Extract the (x, y) coordinate from the center of the cell holding the provided text.  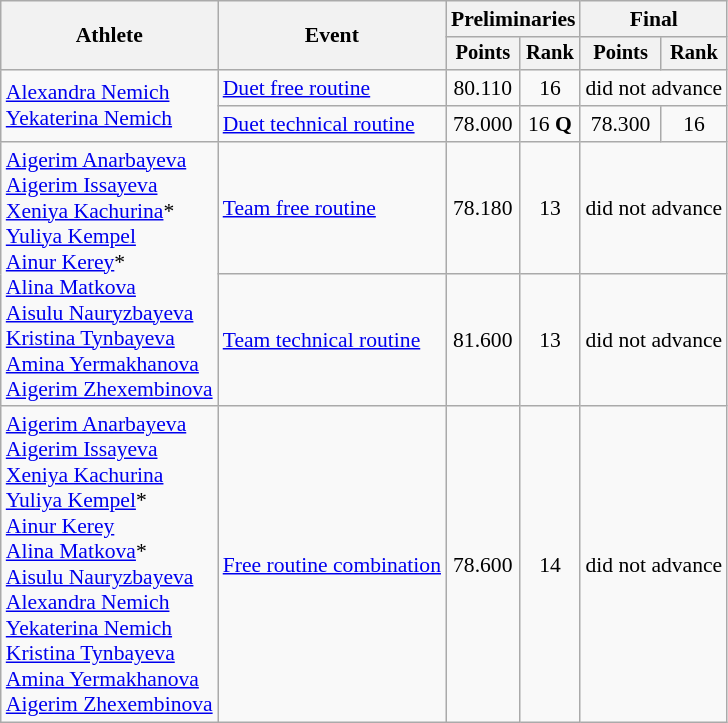
78.180 (483, 208)
Preliminaries (513, 19)
Alexandra NemichYekaterina Nemich (110, 106)
16 Q (550, 124)
Final (654, 19)
78.000 (483, 124)
Duet technical routine (332, 124)
Team technical routine (332, 340)
78.600 (483, 565)
80.110 (483, 88)
Athlete (110, 36)
Event (332, 36)
Free routine combination (332, 565)
81.600 (483, 340)
Team free routine (332, 208)
78.300 (620, 124)
14 (550, 565)
Duet free routine (332, 88)
